Scan for the cell matching the given text and deliver its [x, y] coordinate at center. 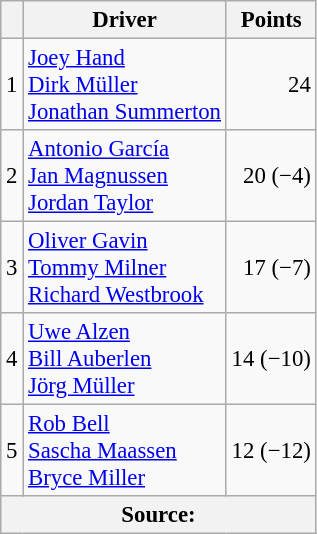
2 [12, 176]
14 (−10) [271, 359]
Source: [158, 515]
Oliver Gavin Tommy Milner Richard Westbrook [125, 268]
Joey Hand Dirk Müller Jonathan Summerton [125, 85]
Uwe Alzen Bill Auberlen Jörg Müller [125, 359]
17 (−7) [271, 268]
Points [271, 20]
20 (−4) [271, 176]
5 [12, 451]
Driver [125, 20]
4 [12, 359]
Antonio García Jan Magnussen Jordan Taylor [125, 176]
12 (−12) [271, 451]
3 [12, 268]
1 [12, 85]
Rob Bell Sascha Maassen Bryce Miller [125, 451]
24 [271, 85]
